Provide the (X, Y) coordinate of the cell's center where the given text is located.  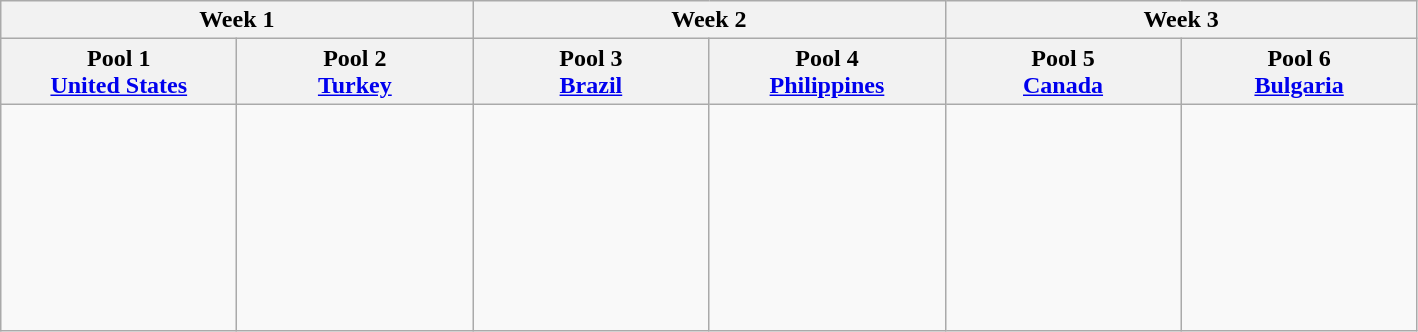
Week 2 (709, 20)
Pool 1United States (119, 72)
Week 3 (1181, 20)
Pool 4Philippines (827, 72)
Pool 6Bulgaria (1299, 72)
Week 1 (237, 20)
Pool 2Turkey (355, 72)
Pool 5Canada (1063, 72)
Pool 3Brazil (591, 72)
